Return the (x, y) coordinate for the center point of the cell that contains the specified text.  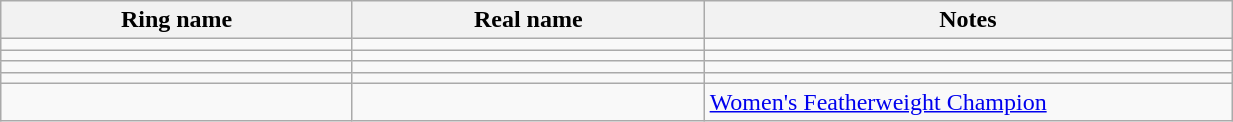
Ring name (177, 20)
Notes (968, 20)
Women's Featherweight Champion (968, 102)
Real name (528, 20)
